Return the (X, Y) coordinate for the center point of the cell that contains the specified text.  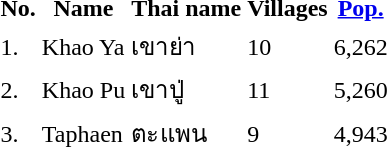
Khao Ya (83, 46)
เขาปู่ (186, 90)
11 (288, 90)
Khao Pu (83, 90)
เขาย่า (186, 46)
10 (288, 46)
